Scan for the cell matching the given text and deliver its [x, y] coordinate at center. 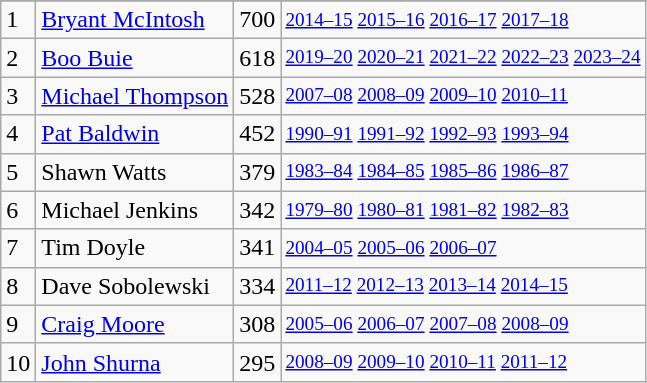
1 [18, 20]
2014–15 2015–16 2016–17 2017–18 [463, 20]
2008–09 2009–10 2010–11 2011–12 [463, 362]
334 [258, 286]
2019–20 2020–21 2021–22 2022–23 2023–24 [463, 58]
7 [18, 248]
452 [258, 134]
Tim Doyle [135, 248]
1983–84 1984–85 1985–86 1986–87 [463, 172]
2004–05 2005–06 2006–07 [463, 248]
John Shurna [135, 362]
8 [18, 286]
341 [258, 248]
Boo Buie [135, 58]
5 [18, 172]
9 [18, 324]
618 [258, 58]
528 [258, 96]
Craig Moore [135, 324]
Shawn Watts [135, 172]
1979–80 1980–81 1981–82 1982–83 [463, 210]
1990–91 1991–92 1992–93 1993–94 [463, 134]
10 [18, 362]
342 [258, 210]
308 [258, 324]
4 [18, 134]
Dave Sobolewski [135, 286]
2007–08 2008–09 2009–10 2010–11 [463, 96]
700 [258, 20]
2011–12 2012–13 2013–14 2014–15 [463, 286]
295 [258, 362]
3 [18, 96]
Michael Jenkins [135, 210]
Bryant McIntosh [135, 20]
2 [18, 58]
Pat Baldwin [135, 134]
379 [258, 172]
2005–06 2006–07 2007–08 2008–09 [463, 324]
Michael Thompson [135, 96]
6 [18, 210]
